Detect which cell encompasses the target text, then output its [x, y] center coordinate. 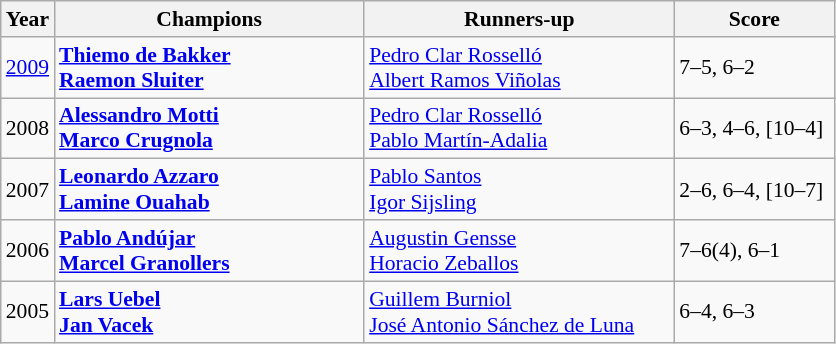
2005 [28, 312]
Champions [209, 19]
7–5, 6–2 [754, 68]
Year [28, 19]
Pedro Clar Rosselló Albert Ramos Viñolas [519, 68]
2007 [28, 190]
2006 [28, 250]
Leonardo Azzaro Lamine Ouahab [209, 190]
6–3, 4–6, [10–4] [754, 128]
Runners-up [519, 19]
Thiemo de Bakker Raemon Sluiter [209, 68]
6–4, 6–3 [754, 312]
Pedro Clar Rosselló Pablo Martín-Adalia [519, 128]
Lars Uebel Jan Vacek [209, 312]
Pablo Santos Igor Sijsling [519, 190]
2009 [28, 68]
Guillem Burniol José Antonio Sánchez de Luna [519, 312]
Alessandro Motti Marco Crugnola [209, 128]
7–6(4), 6–1 [754, 250]
Score [754, 19]
2008 [28, 128]
2–6, 6–4, [10–7] [754, 190]
Pablo Andújar Marcel Granollers [209, 250]
Augustin Gensse Horacio Zeballos [519, 250]
